From the cell containing the given text, extract its center point as [x, y] coordinate. 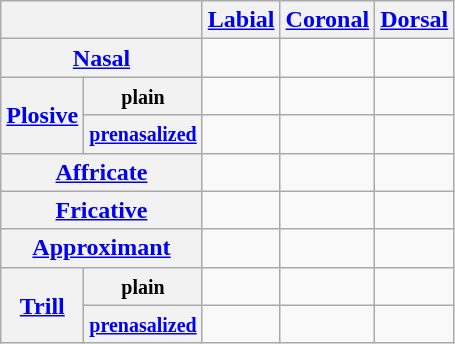
Approximant [102, 248]
Coronal [328, 20]
Plosive [42, 115]
Trill [42, 305]
Labial [241, 20]
Nasal [102, 58]
Dorsal [414, 20]
Fricative [102, 210]
Affricate [102, 172]
